Extract the [X, Y] coordinate from the center of the cell holding the provided text.  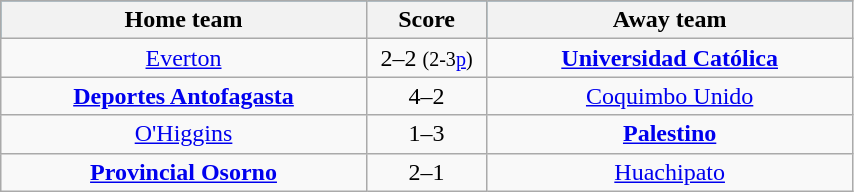
Provincial Osorno [184, 172]
4–2 [426, 96]
2–2 (2-3p) [426, 58]
Huachipato [670, 172]
Score [426, 20]
Everton [184, 58]
Home team [184, 20]
Away team [670, 20]
Coquimbo Unido [670, 96]
O'Higgins [184, 134]
Palestino [670, 134]
1–3 [426, 134]
Universidad Católica [670, 58]
Deportes Antofagasta [184, 96]
2–1 [426, 172]
